Pinpoint the cell where the given text exists, returning its [x, y] midpoint coordinate. 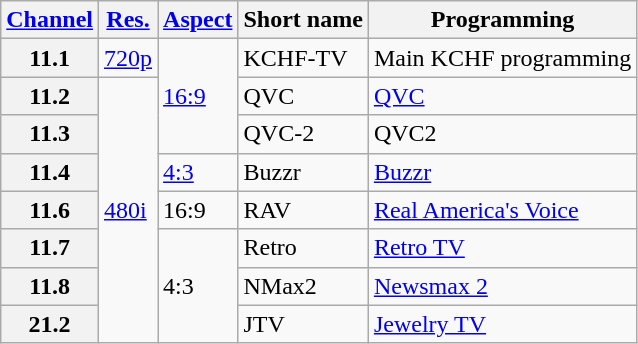
Real America's Voice [502, 210]
21.2 [50, 324]
JTV [303, 324]
QVC-2 [303, 134]
Short name [303, 20]
RAV [303, 210]
Jewelry TV [502, 324]
720p [128, 58]
11.8 [50, 286]
NMax2 [303, 286]
Res. [128, 20]
11.1 [50, 58]
11.3 [50, 134]
Retro TV [502, 248]
Aspect [198, 20]
11.4 [50, 172]
Newsmax 2 [502, 286]
KCHF-TV [303, 58]
Retro [303, 248]
Programming [502, 20]
11.2 [50, 96]
Main KCHF programming [502, 58]
11.6 [50, 210]
QVC2 [502, 134]
11.7 [50, 248]
480i [128, 210]
Channel [50, 20]
